Determine the [x, y] coordinate at the center of the cell enclosing the given text.  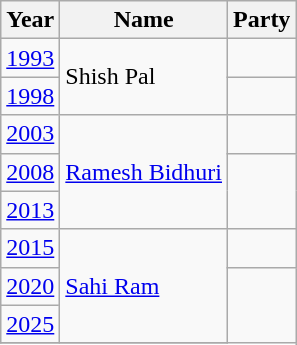
Year [30, 20]
2025 [30, 324]
1998 [30, 96]
Name [144, 20]
Sahi Ram [144, 286]
2015 [30, 248]
2008 [30, 172]
2013 [30, 210]
2020 [30, 286]
Shish Pal [144, 77]
Party [262, 20]
2003 [30, 134]
1993 [30, 58]
Ramesh Bidhuri [144, 172]
